Locate the cell with the specified text and output its (x, y) center coordinate. 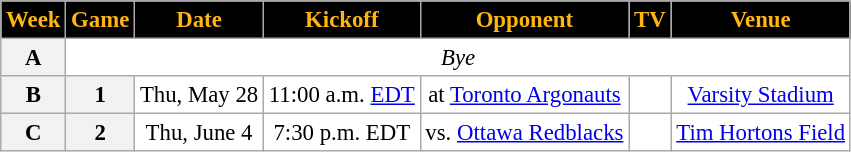
7:30 p.m. EDT (342, 133)
Date (200, 20)
Thu, May 28 (200, 95)
TV (650, 20)
vs. Ottawa Redblacks (524, 133)
1 (100, 95)
Game (100, 20)
Opponent (524, 20)
A (34, 58)
Thu, June 4 (200, 133)
Kickoff (342, 20)
B (34, 95)
Varsity Stadium (760, 95)
C (34, 133)
Tim Hortons Field (760, 133)
2 (100, 133)
Venue (760, 20)
Week (34, 20)
Bye (458, 58)
at Toronto Argonauts (524, 95)
11:00 a.m. EDT (342, 95)
